Find where the given text appears and provide that cell's center as [x, y] coordinate. 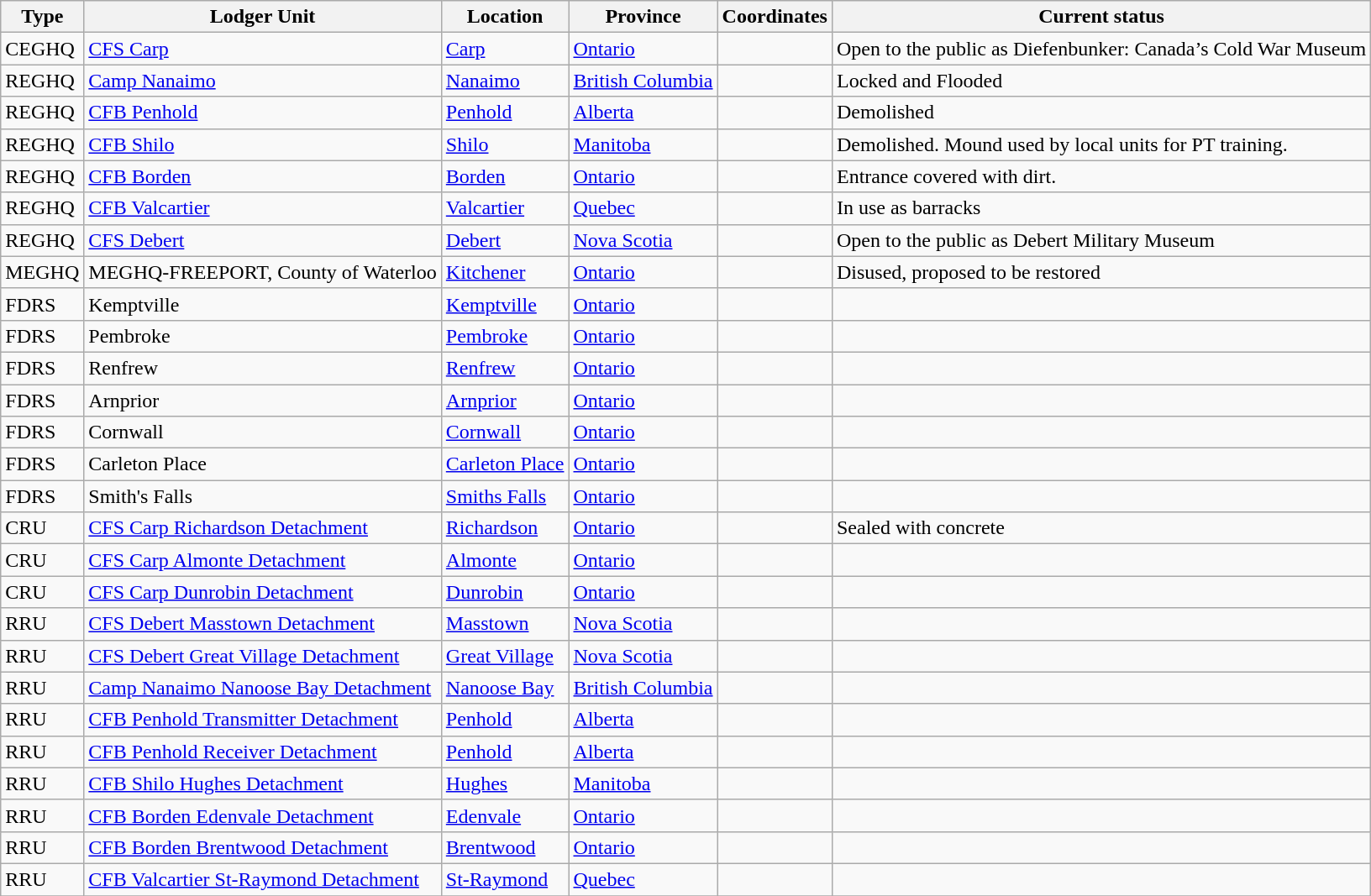
CFB Valcartier St-Raymond Detachment [262, 879]
CFB Borden Brentwood Detachment [262, 847]
Demolished. Mound used by local units for PT training. [1100, 144]
Richardson [505, 528]
Entrance covered with dirt. [1100, 176]
CFB Penhold Receiver Detachment [262, 752]
Locked and Flooded [1100, 81]
CFB Borden [262, 176]
Great Village [505, 656]
Edenvale [505, 815]
Smiths Falls [505, 496]
Lodger Unit [262, 17]
CFB Borden Edenvale Detachment [262, 815]
Sealed with concrete [1100, 528]
CEGHQ [42, 49]
Camp Nanaimo Nanoose Bay Detachment [262, 688]
CFB Penhold Transmitter Detachment [262, 720]
Carp [505, 49]
Nanaimo [505, 81]
Open to the public as Debert Military Museum [1100, 240]
Kitchener [505, 272]
St-Raymond [505, 879]
Smith's Falls [262, 496]
CFS Carp [262, 49]
Brentwood [505, 847]
CFS Carp Almonte Detachment [262, 560]
Current status [1100, 17]
Nanoose Bay [505, 688]
Masstown [505, 624]
Borden [505, 176]
Demolished [1100, 113]
Disused, proposed to be restored [1100, 272]
Location [505, 17]
In use as barracks [1100, 208]
CFB Penhold [262, 113]
Shilo [505, 144]
MEGHQ [42, 272]
Open to the public as Diefenbunker: Canada’s Cold War Museum [1100, 49]
Hughes [505, 783]
Coordinates [775, 17]
MEGHQ-FREEPORT, County of Waterloo [262, 272]
CFB Valcartier [262, 208]
CFS Carp Dunrobin Detachment [262, 592]
Province [643, 17]
Type [42, 17]
Dunrobin [505, 592]
CFS Debert Masstown Detachment [262, 624]
Valcartier [505, 208]
CFS Debert [262, 240]
CFB Shilo Hughes Detachment [262, 783]
CFS Debert Great Village Detachment [262, 656]
Camp Nanaimo [262, 81]
CFB Shilo [262, 144]
CFS Carp Richardson Detachment [262, 528]
Almonte [505, 560]
Debert [505, 240]
